Locate the cell with the specified text and output its (X, Y) center coordinate. 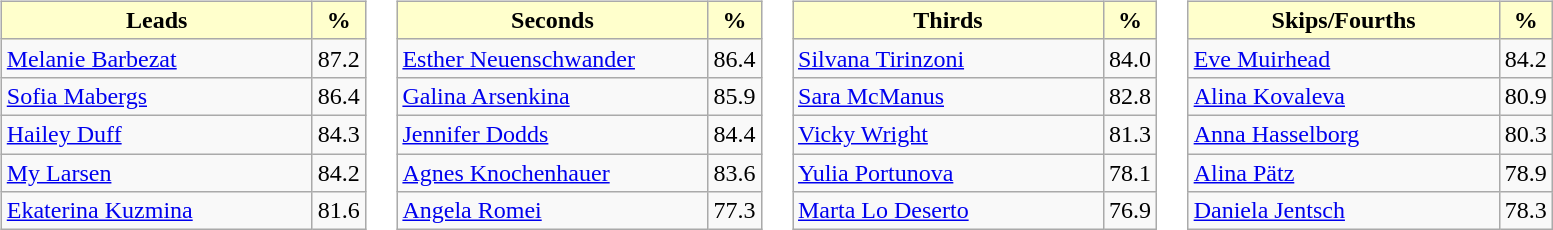
Seconds (552, 20)
80.9 (1526, 96)
Leads (156, 20)
80.3 (1526, 134)
Alina Kovaleva (1344, 96)
Ekaterina Kuzmina (156, 211)
Eve Muirhead (1344, 58)
Agnes Knochenhauer (552, 173)
84.0 (1130, 58)
Anna Hasselborg (1344, 134)
Marta Lo Deserto (948, 211)
Skips/Fourths (1344, 20)
Angela Romei (552, 211)
Alina Pätz (1344, 173)
Jennifer Dodds (552, 134)
81.3 (1130, 134)
Daniela Jentsch (1344, 211)
78.1 (1130, 173)
Thirds (948, 20)
84.4 (734, 134)
83.6 (734, 173)
Sara McManus (948, 96)
Yulia Portunova (948, 173)
My Larsen (156, 173)
Silvana Tirinzoni (948, 58)
76.9 (1130, 211)
Hailey Duff (156, 134)
82.8 (1130, 96)
84.3 (338, 134)
78.9 (1526, 173)
Galina Arsenkina (552, 96)
85.9 (734, 96)
87.2 (338, 58)
77.3 (734, 211)
78.3 (1526, 211)
Melanie Barbezat (156, 58)
Esther Neuenschwander (552, 58)
Sofia Mabergs (156, 96)
Vicky Wright (948, 134)
81.6 (338, 211)
